Search for the cell housing the specified text and yield its [X, Y] center coordinate. 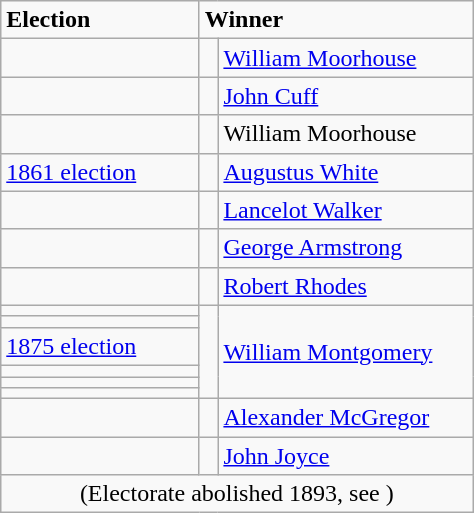
Winner [336, 20]
(Electorate abolished 1893, see ) [237, 494]
1861 election [100, 172]
Election [100, 20]
1875 election [100, 346]
Augustus White [346, 172]
Lancelot Walker [346, 210]
Alexander McGregor [346, 418]
John Cuff [346, 96]
George Armstrong [346, 248]
Robert Rhodes [346, 286]
John Joyce [346, 456]
William Montgomery [346, 352]
